Return the (x, y) coordinate for the center point of the cell that contains the specified text.  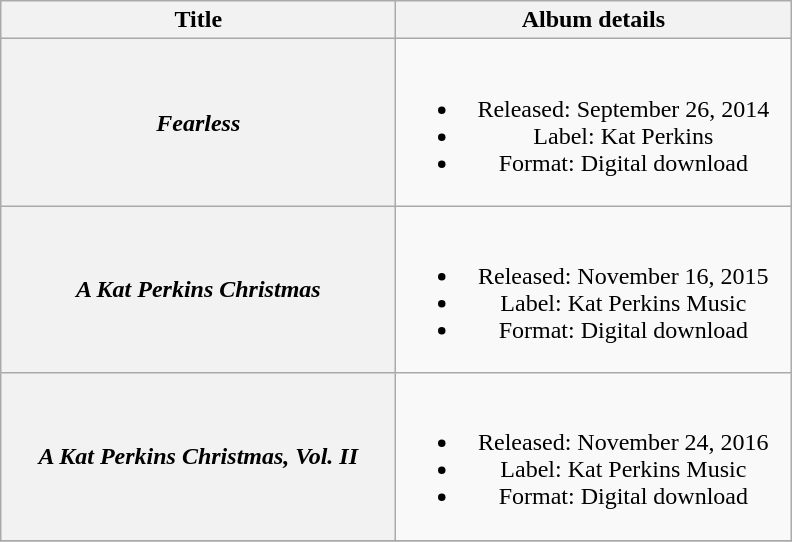
Album details (594, 20)
A Kat Perkins Christmas (198, 290)
A Kat Perkins Christmas, Vol. II (198, 456)
Fearless (198, 122)
Released: November 24, 2016Label: Kat Perkins MusicFormat: Digital download (594, 456)
Released: September 26, 2014Label: Kat PerkinsFormat: Digital download (594, 122)
Released: November 16, 2015Label: Kat Perkins MusicFormat: Digital download (594, 290)
Title (198, 20)
